Pinpoint the cell where the given text exists, returning its (X, Y) midpoint coordinate. 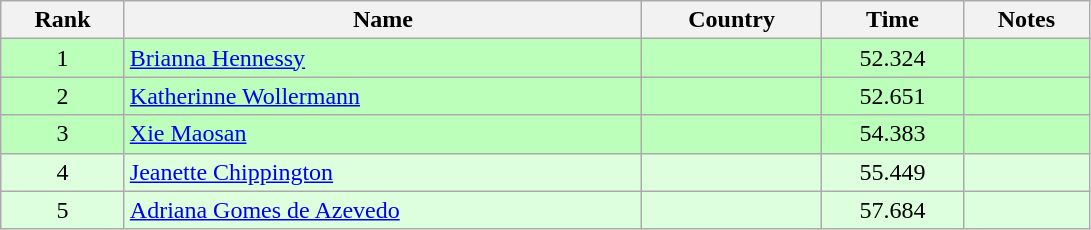
3 (63, 134)
Notes (1026, 20)
Country (732, 20)
Name (382, 20)
4 (63, 172)
Xie Maosan (382, 134)
Katherinne Wollermann (382, 96)
Rank (63, 20)
55.449 (893, 172)
Time (893, 20)
52.651 (893, 96)
1 (63, 58)
Jeanette Chippington (382, 172)
Brianna Hennessy (382, 58)
52.324 (893, 58)
2 (63, 96)
5 (63, 210)
Adriana Gomes de Azevedo (382, 210)
57.684 (893, 210)
54.383 (893, 134)
